Provide the (X, Y) coordinate of the cell's center where the given text is located.  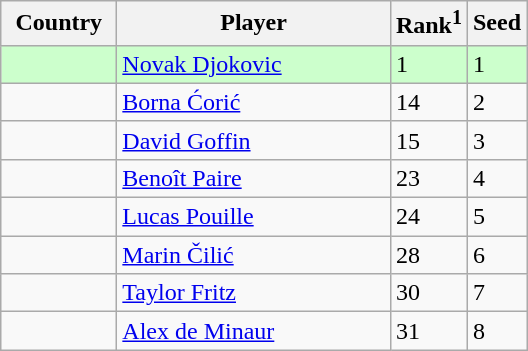
Seed (496, 24)
24 (428, 217)
6 (496, 255)
2 (496, 102)
Marin Čilić (254, 255)
Benoît Paire (254, 178)
28 (428, 255)
Taylor Fritz (254, 293)
14 (428, 102)
Rank1 (428, 24)
23 (428, 178)
4 (496, 178)
7 (496, 293)
Lucas Pouille (254, 217)
Alex de Minaur (254, 331)
Borna Ćorić (254, 102)
8 (496, 331)
Player (254, 24)
5 (496, 217)
31 (428, 331)
Country (59, 24)
30 (428, 293)
Novak Djokovic (254, 64)
David Goffin (254, 140)
15 (428, 140)
3 (496, 140)
